Return [X, Y] of the center of cell containing provided text 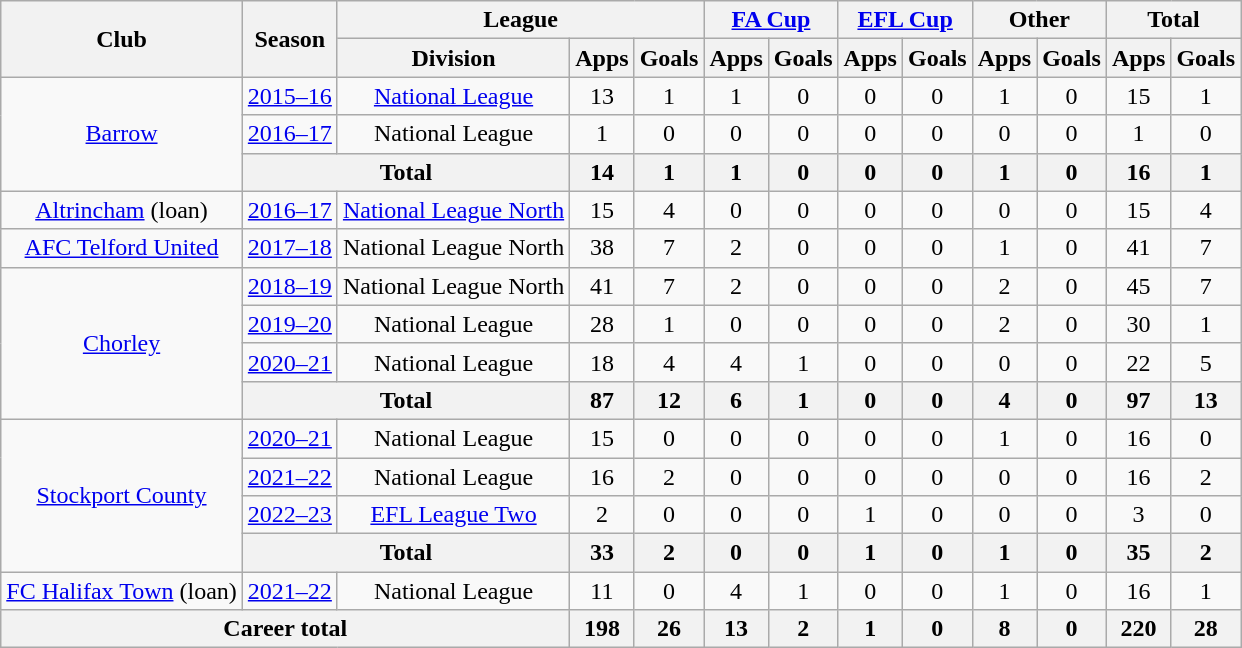
6 [736, 400]
18 [602, 362]
38 [602, 248]
Other [1039, 20]
12 [669, 400]
2022–23 [290, 515]
3 [1138, 515]
EFL Cup [905, 20]
2018–19 [290, 286]
FC Halifax Town (loan) [122, 591]
30 [1138, 324]
Barrow [122, 134]
8 [1004, 629]
11 [602, 591]
97 [1138, 400]
EFL League Two [453, 515]
AFC Telford United [122, 248]
Career total [286, 629]
87 [602, 400]
14 [602, 172]
2017–18 [290, 248]
2019–20 [290, 324]
FA Cup [771, 20]
Division [453, 58]
League [520, 20]
35 [1138, 553]
220 [1138, 629]
Club [122, 39]
Season [290, 39]
33 [602, 553]
Stockport County [122, 495]
26 [669, 629]
198 [602, 629]
5 [1206, 362]
45 [1138, 286]
Chorley [122, 343]
Altrincham (loan) [122, 210]
22 [1138, 362]
2015–16 [290, 96]
